Determine the [X, Y] coordinate at the center of the cell enclosing the given text.  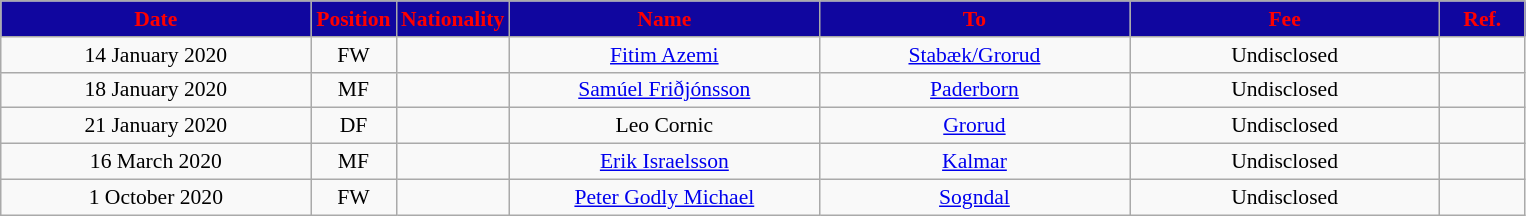
Fee [1285, 19]
Ref. [1482, 19]
DF [354, 126]
Stabæk/Grorud [974, 55]
Date [156, 19]
To [974, 19]
Grorud [974, 126]
Kalmar [974, 162]
Erik Israelsson [664, 162]
Samúel Friðjónsson [664, 90]
Paderborn [974, 90]
Nationality [452, 19]
14 January 2020 [156, 55]
18 January 2020 [156, 90]
16 March 2020 [156, 162]
Sogndal [974, 197]
Peter Godly Michael [664, 197]
Name [664, 19]
Fitim Azemi [664, 55]
Leo Cornic [664, 126]
1 October 2020 [156, 197]
21 January 2020 [156, 126]
Position [354, 19]
